Detect which cell encompasses the target text, then output its (x, y) center coordinate. 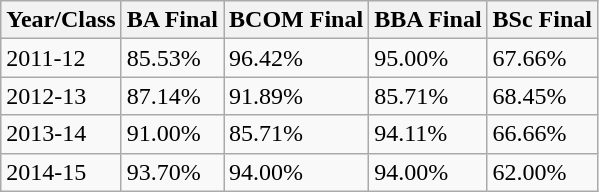
BA Final (172, 20)
67.66% (542, 58)
66.66% (542, 134)
87.14% (172, 96)
BCOM Final (296, 20)
93.70% (172, 172)
Year/Class (61, 20)
68.45% (542, 96)
BSc Final (542, 20)
2013-14 (61, 134)
BBA Final (428, 20)
95.00% (428, 58)
91.89% (296, 96)
96.42% (296, 58)
2012-13 (61, 96)
91.00% (172, 134)
2014-15 (61, 172)
94.11% (428, 134)
85.53% (172, 58)
62.00% (542, 172)
2011-12 (61, 58)
